From the cell containing the given text, extract its center point as (x, y) coordinate. 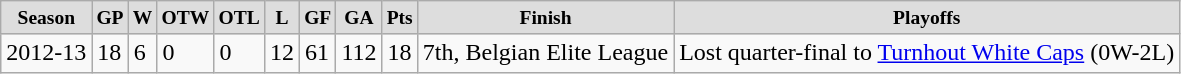
W (142, 18)
OTW (186, 18)
61 (317, 53)
Pts (400, 18)
OTL (239, 18)
GP (110, 18)
6 (142, 53)
L (282, 18)
Lost quarter-final to Turnhout White Caps (0W-2L) (927, 53)
Season (46, 18)
GF (317, 18)
112 (359, 53)
Playoffs (927, 18)
2012-13 (46, 53)
Finish (545, 18)
7th, Belgian Elite League (545, 53)
GA (359, 18)
12 (282, 53)
